Detect which cell encompasses the target text, then output its (X, Y) center coordinate. 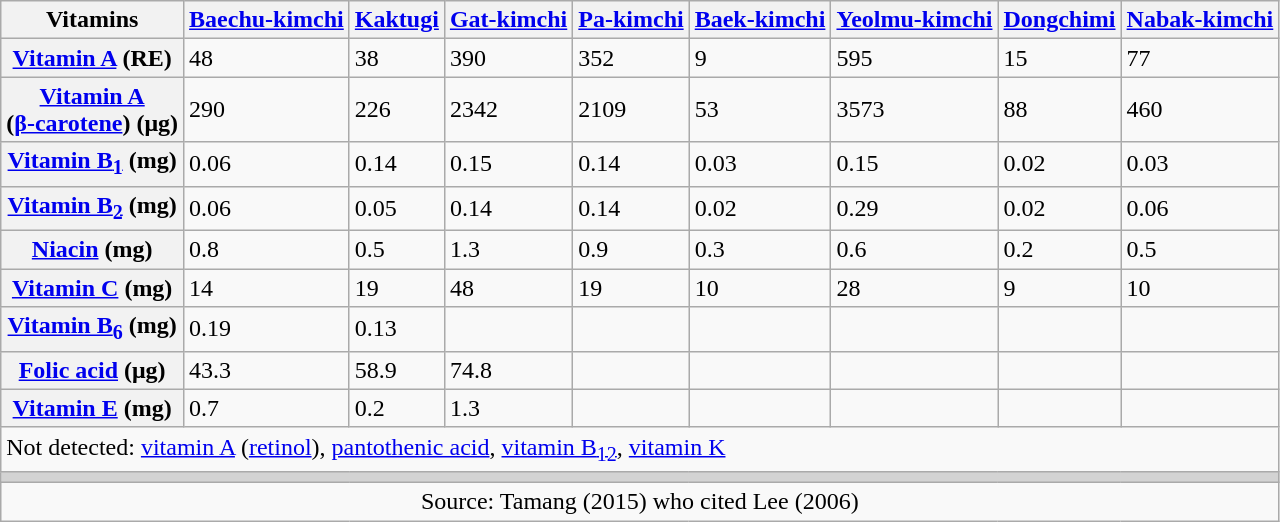
0.7 (267, 408)
Vitamin A (RE) (92, 58)
Yeolmu-kimchi (914, 20)
2109 (631, 110)
Vitamin B2 (mg) (92, 208)
Folic acid (μg) (92, 370)
74.8 (508, 370)
Vitamin C (mg) (92, 288)
58.9 (396, 370)
0.3 (760, 250)
Source: Tamang (2015) who cited Lee (2006) (640, 502)
595 (914, 58)
38 (396, 58)
3573 (914, 110)
Niacin (mg) (92, 250)
290 (267, 110)
0.05 (396, 208)
226 (396, 110)
77 (1200, 58)
43.3 (267, 370)
Kaktugi (396, 20)
0.9 (631, 250)
0.29 (914, 208)
0.13 (396, 329)
Dongchimi (1060, 20)
28 (914, 288)
Baek-kimchi (760, 20)
Vitamin B6 (mg) (92, 329)
Vitamin B1 (mg) (92, 164)
Nabak-kimchi (1200, 20)
Pa-kimchi (631, 20)
15 (1060, 58)
Gat-kimchi (508, 20)
Not detected: vitamin A (retinol), pantothenic acid, vitamin B12, vitamin K (640, 449)
390 (508, 58)
0.19 (267, 329)
460 (1200, 110)
14 (267, 288)
0.8 (267, 250)
53 (760, 110)
Vitamin A(β-carotene) (μg) (92, 110)
88 (1060, 110)
Vitamin E (mg) (92, 408)
0.6 (914, 250)
Vitamins (92, 20)
Baechu-kimchi (267, 20)
2342 (508, 110)
352 (631, 58)
